Locate the cell with the specified text and output its (X, Y) center coordinate. 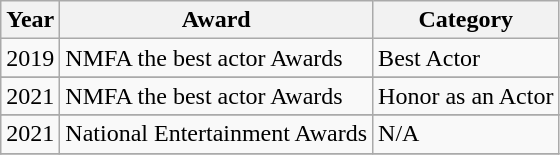
Award (216, 20)
N/A (466, 134)
National Entertainment Awards (216, 134)
Honor as an Actor (466, 96)
Best Actor (466, 58)
Year (30, 20)
2019 (30, 58)
Category (466, 20)
